Capture the cell that displays the provided text and extract its (X, Y) central coordinate. 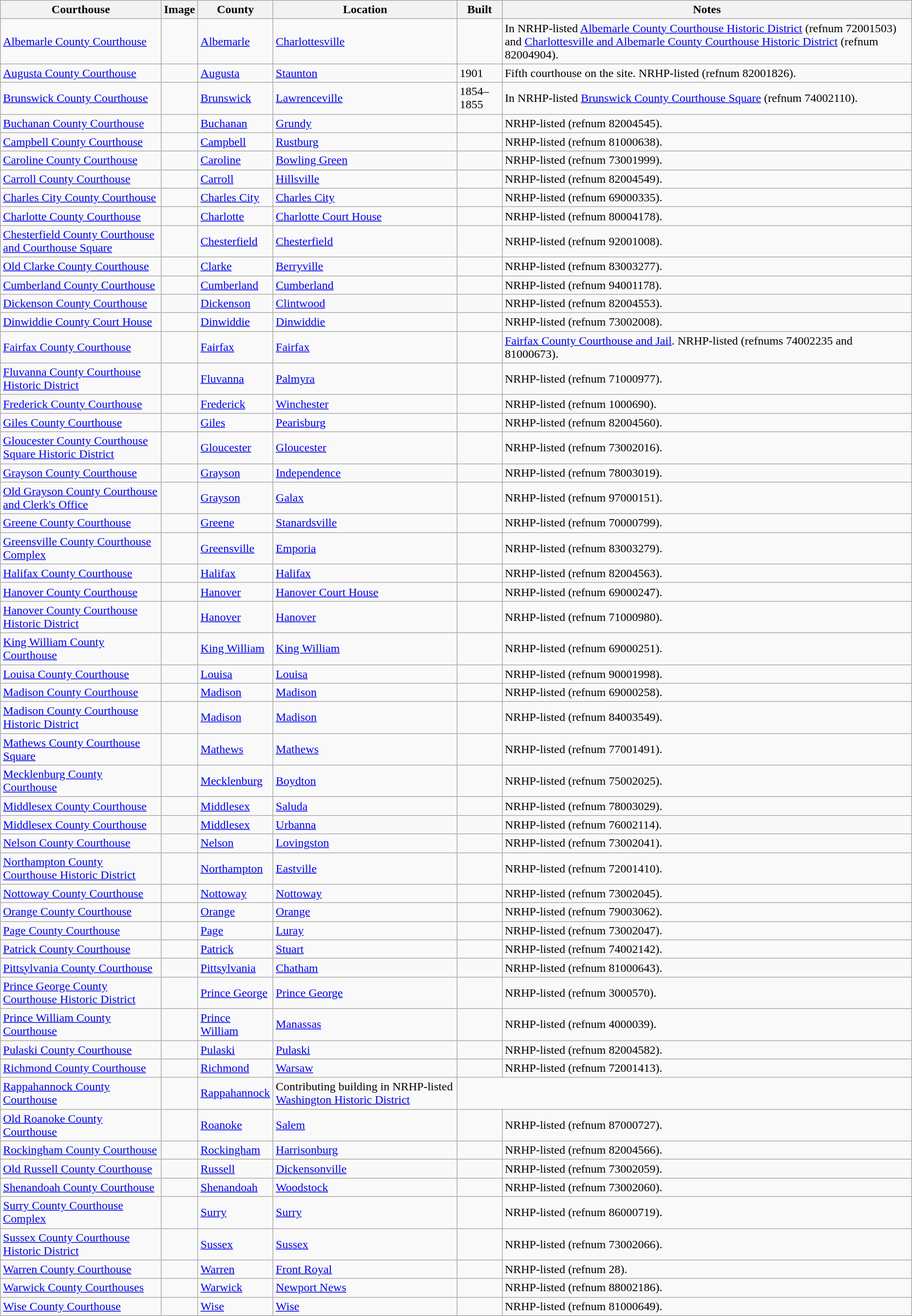
Brunswick (236, 98)
Nelson (236, 843)
Buchanan County Courthouse (81, 123)
NRHP-listed (refnum 28). (707, 1269)
NRHP-listed (refnum 79003062). (707, 912)
NRHP-listed (refnum 82004553). (707, 304)
Clintwood (365, 304)
King William County Courthouse (81, 648)
NRHP-listed (refnum 73002059). (707, 1169)
Pittsylvania (236, 968)
Fairfax County Courthouse and Jail. NRHP-listed (refnums 74002235 and 81000673). (707, 347)
NRHP-listed (refnum 88002186). (707, 1288)
Hillsville (365, 179)
Staunton (365, 73)
Sussex County Courthouse Historic District (81, 1244)
NRHP-listed (refnum 3000570). (707, 992)
NRHP-listed (refnum 81000649). (707, 1306)
Dinwiddie County Court House (81, 322)
Surry County Courthouse Complex (81, 1213)
Chatham (365, 968)
Lawrenceville (365, 98)
1901 (479, 73)
Greensville County Courthouse Complex (81, 548)
Warwick (236, 1288)
Rappahannock County Courthouse (81, 1094)
Richmond (236, 1068)
Charles City County Courthouse (81, 197)
Stuart (365, 949)
Mecklenburg (236, 781)
Urbanna (365, 825)
NRHP-listed (refnum 82004549). (707, 179)
NRHP-listed (refnum 73002047). (707, 930)
Orange County Courthouse (81, 912)
Warsaw (365, 1068)
Rappahannock (236, 1094)
NRHP-listed (refnum 97000151). (707, 498)
Charlotte Court House (365, 216)
Image (179, 10)
Nottoway County Courthouse (81, 893)
Rockingham (236, 1150)
Warwick County Courthouses (81, 1288)
Charlotte (236, 216)
Hanover Court House (365, 592)
NRHP-listed (refnum 82004582). (707, 1049)
Pearisburg (365, 423)
NRHP-listed (refnum 72001413). (707, 1068)
NRHP-listed (refnum 74002142). (707, 949)
Northampton (236, 869)
Chesterfield County Courthouse and Courthouse Square (81, 241)
Patrick County Courthouse (81, 949)
Old Roanoke County Courthouse (81, 1125)
NRHP-listed (refnum 82004560). (707, 423)
NRHP-listed (refnum 71000980). (707, 617)
Hanover County Courthouse (81, 592)
Greene County Courthouse (81, 523)
1854–1855 (479, 98)
Gloucester County Courthouse Square Historic District (81, 447)
Stanardsville (365, 523)
Salem (365, 1125)
Shenandoah County Courthouse (81, 1187)
Eastville (365, 869)
NRHP-listed (refnum 73001999). (707, 160)
NRHP-listed (refnum 71000977). (707, 379)
Giles (236, 423)
NRHP-listed (refnum 1000690). (707, 404)
Prince William (236, 1025)
Woodstock (365, 1187)
NRHP-listed (refnum 73002016). (707, 447)
Page (236, 930)
Old Russell County Courthouse (81, 1169)
Warren County Courthouse (81, 1269)
Greensville (236, 548)
Old Grayson County Courthouse and Clerk's Office (81, 498)
NRHP-listed (refnum 86000719). (707, 1213)
Rockingham County Courthouse (81, 1150)
NRHP-listed (refnum 82004545). (707, 123)
Albemarle County Courthouse (81, 41)
NRHP-listed (refnum 94001178). (707, 285)
Independence (365, 473)
Carroll (236, 179)
Brunswick County Courthouse (81, 98)
Grayson County Courthouse (81, 473)
Luray (365, 930)
Dickensonville (365, 1169)
Russell (236, 1169)
Hanover County Courthouse Historic District (81, 617)
Shenandoah (236, 1187)
NRHP-listed (refnum 73002008). (707, 322)
Contributing building in NRHP-listed Washington Historic District (365, 1094)
Lovingston (365, 843)
NRHP-listed (refnum 84003549). (707, 717)
Fifth courthouse on the site. NRHP-listed (refnum 82001826). (707, 73)
Rustburg (365, 142)
NRHP-listed (refnum 76002114). (707, 825)
NRHP-listed (refnum 83003277). (707, 266)
NRHP-listed (refnum 73002041). (707, 843)
Boydton (365, 781)
Cumberland County Courthouse (81, 285)
NRHP-listed (refnum 83003279). (707, 548)
In NRHP-listed Brunswick County Courthouse Square (refnum 74002110). (707, 98)
Carroll County Courthouse (81, 179)
Saluda (365, 806)
Bowling Green (365, 160)
NRHP-listed (refnum 81000643). (707, 968)
Manassas (365, 1025)
Roanoke (236, 1125)
Notes (707, 10)
Frederick County Courthouse (81, 404)
Clarke (236, 266)
NRHP-listed (refnum 69000258). (707, 693)
Patrick (236, 949)
Buchanan (236, 123)
NRHP-listed (refnum 82004563). (707, 573)
NRHP-listed (refnum 75002025). (707, 781)
Grundy (365, 123)
Fairfax County Courthouse (81, 347)
Wise County Courthouse (81, 1306)
Louisa County Courthouse (81, 674)
NRHP-listed (refnum 92001008). (707, 241)
Fluvanna (236, 379)
Northampton County Courthouse Historic District (81, 869)
Prince William County Courthouse (81, 1025)
Prince George County Courthouse Historic District (81, 992)
Augusta County Courthouse (81, 73)
Charlottesville (365, 41)
Courthouse (81, 10)
Albemarle (236, 41)
NRHP-listed (refnum 87000727). (707, 1125)
Warren (236, 1269)
Mecklenburg County Courthouse (81, 781)
NRHP-listed (refnum 73002066). (707, 1244)
Dickenson (236, 304)
Front Royal (365, 1269)
Frederick (236, 404)
Page County Courthouse (81, 930)
NRHP-listed (refnum 73002045). (707, 893)
Augusta (236, 73)
Fluvanna County Courthouse Historic District (81, 379)
Palmyra (365, 379)
Richmond County Courthouse (81, 1068)
NRHP-listed (refnum 4000039). (707, 1025)
NRHP-listed (refnum 81000638). (707, 142)
NRHP-listed (refnum 90001998). (707, 674)
NRHP-listed (refnum 69000251). (707, 648)
NRHP-listed (refnum 70000799). (707, 523)
Location (365, 10)
Giles County Courthouse (81, 423)
Nelson County Courthouse (81, 843)
County (236, 10)
Galax (365, 498)
Charlotte County Courthouse (81, 216)
Caroline County Courthouse (81, 160)
NRHP-listed (refnum 73002060). (707, 1187)
NRHP-listed (refnum 77001491). (707, 750)
Madison County Courthouse (81, 693)
Mathews County Courthouse Square (81, 750)
Greene (236, 523)
NRHP-listed (refnum 69000247). (707, 592)
NRHP-listed (refnum 69000335). (707, 197)
Campbell (236, 142)
NRHP-listed (refnum 72001410). (707, 869)
NRHP-listed (refnum 78003019). (707, 473)
Halifax County Courthouse (81, 573)
Caroline (236, 160)
Newport News (365, 1288)
Old Clarke County Courthouse (81, 266)
Berryville (365, 266)
Pittsylvania County Courthouse (81, 968)
Built (479, 10)
NRHP-listed (refnum 82004566). (707, 1150)
Emporia (365, 548)
Pulaski County Courthouse (81, 1049)
Dickenson County Courthouse (81, 304)
Winchester (365, 404)
NRHP-listed (refnum 80004178). (707, 216)
Harrisonburg (365, 1150)
Campbell County Courthouse (81, 142)
NRHP-listed (refnum 78003029). (707, 806)
Madison County Courthouse Historic District (81, 717)
